Capture the cell that displays the provided text and extract its (X, Y) central coordinate. 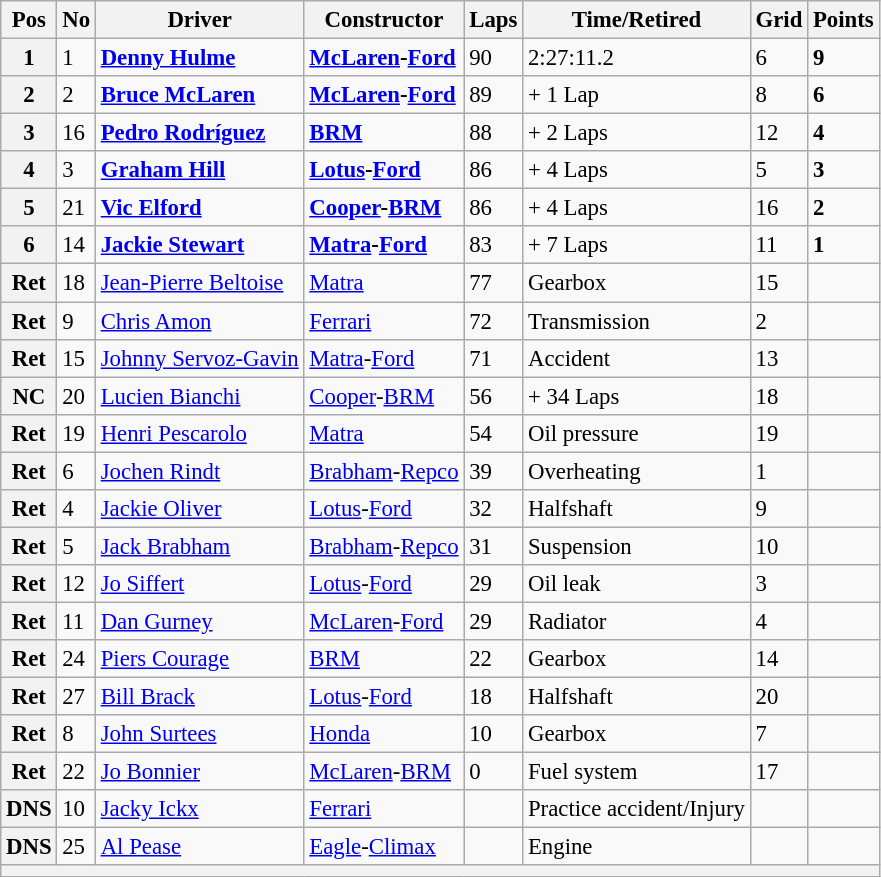
Jean-Pierre Beltoise (200, 283)
Oil leak (637, 584)
27 (76, 697)
2:27:11.2 (637, 58)
Piers Courage (200, 659)
31 (494, 546)
John Surtees (200, 734)
17 (778, 772)
13 (778, 358)
Jochen Rindt (200, 471)
Laps (494, 20)
Bruce McLaren (200, 95)
Oil pressure (637, 433)
Suspension (637, 546)
56 (494, 396)
Bill Brack (200, 697)
Lucien Bianchi (200, 396)
Grid (778, 20)
Pedro Rodríguez (200, 133)
89 (494, 95)
54 (494, 433)
83 (494, 245)
Time/Retired (637, 20)
+ 1 Lap (637, 95)
Eagle-Climax (384, 847)
Al Pease (200, 847)
Constructor (384, 20)
Jacky Ickx (200, 809)
88 (494, 133)
Vic Elford (200, 208)
71 (494, 358)
Jo Siffert (200, 584)
Dan Gurney (200, 621)
Radiator (637, 621)
+ 34 Laps (637, 396)
+ 7 Laps (637, 245)
0 (494, 772)
Chris Amon (200, 321)
Transmission (637, 321)
Practice accident/Injury (637, 809)
90 (494, 58)
Points (844, 20)
Pos (29, 20)
32 (494, 509)
Accident (637, 358)
Overheating (637, 471)
24 (76, 659)
25 (76, 847)
39 (494, 471)
Henri Pescarolo (200, 433)
Driver (200, 20)
21 (76, 208)
Denny Hulme (200, 58)
McLaren-BRM (384, 772)
Jack Brabham (200, 546)
72 (494, 321)
7 (778, 734)
Engine (637, 847)
No (76, 20)
Johnny Servoz-Gavin (200, 358)
Jackie Oliver (200, 509)
Jackie Stewart (200, 245)
Jo Bonnier (200, 772)
Graham Hill (200, 170)
NC (29, 396)
+ 2 Laps (637, 133)
77 (494, 283)
Honda (384, 734)
Fuel system (637, 772)
